From the cell containing the given text, extract its center point as (X, Y) coordinate. 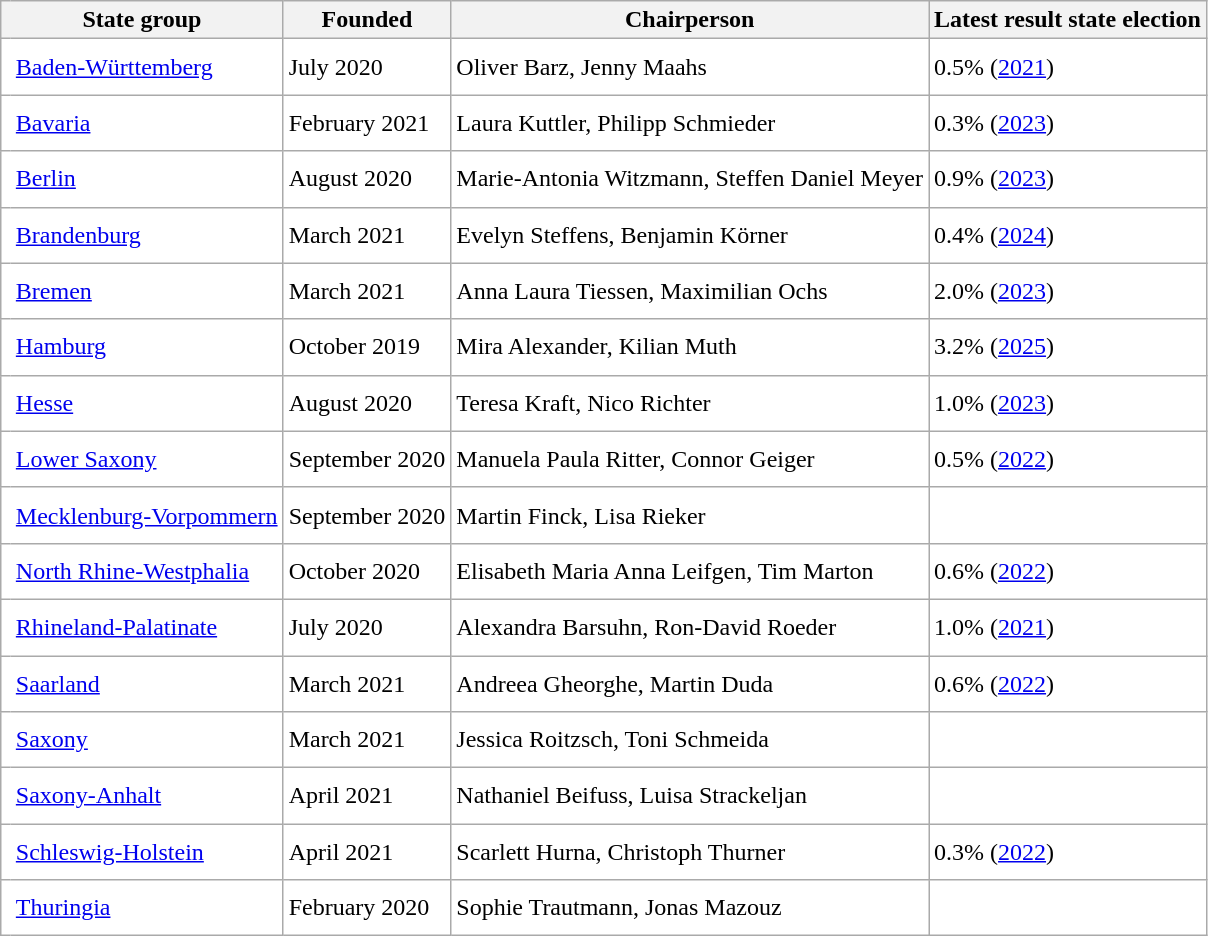
Brandenburg (147, 235)
0.9% (2023) (1068, 179)
February 2021 (367, 123)
Hesse (147, 403)
0.4% (2024) (1068, 235)
Latest result state election (1068, 20)
Nathaniel Beifuss, Luisa Strackeljan (690, 796)
1.0% (2023) (1068, 403)
1.0% (2021) (1068, 627)
Teresa Kraft, Nico Richter (690, 403)
Saxony-Anhalt (147, 796)
0.3% (2022) (1068, 852)
Laura Kuttler, Philipp Schmieder (690, 123)
Bremen (147, 291)
Bavaria (147, 123)
Founded (367, 20)
Mira Alexander, Kilian Muth (690, 347)
Saxony (147, 740)
October 2020 (367, 571)
Alexandra Barsuhn, Ron-David Roeder (690, 627)
Andreea Gheorghe, Martin Duda (690, 684)
Schleswig-Holstein (147, 852)
0.5% (2022) (1068, 459)
Hamburg (147, 347)
Jessica Roitzsch, Toni Schmeida (690, 740)
Chairperson (690, 20)
Saarland (147, 684)
Marie-Antonia Witzmann, Steffen Daniel Meyer (690, 179)
Sophie Trautmann, Jonas Mazouz (690, 908)
Mecklenburg-Vorpommern (147, 515)
February 2020 (367, 908)
Berlin (147, 179)
Anna Laura Tiessen, Maximilian Ochs (690, 291)
3.2% (2025) (1068, 347)
Evelyn Steffens, Benjamin Körner (690, 235)
Scarlett Hurna, Christoph Thurner (690, 852)
2.0% (2023) (1068, 291)
0.3% (2023) (1068, 123)
Baden-Württemberg (147, 67)
North Rhine-Westphalia (147, 571)
State group (142, 20)
Rhineland-Palatinate (147, 627)
Oliver Barz, Jenny Maahs (690, 67)
Thuringia (147, 908)
0.5% (2021) (1068, 67)
Martin Finck, Lisa Rieker (690, 515)
October 2019 (367, 347)
Elisabeth Maria Anna Leifgen, Tim Marton (690, 571)
Lower Saxony (147, 459)
Manuela Paula Ritter, Connor Geiger (690, 459)
